Determine the (X, Y) coordinate at the center of the cell enclosing the given text.  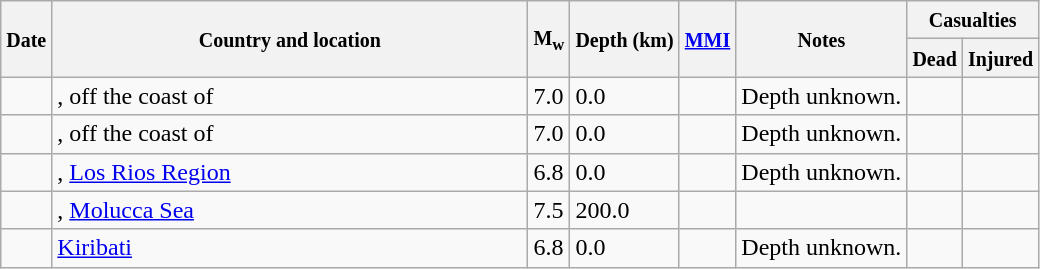
Notes (822, 39)
Dead (935, 58)
7.5 (549, 210)
Kiribati (290, 248)
Date (26, 39)
Depth (km) (624, 39)
MMI (708, 39)
Country and location (290, 39)
200.0 (624, 210)
, Los Rios Region (290, 172)
Injured (1000, 58)
Mw (549, 39)
, Molucca Sea (290, 210)
Casualties (973, 20)
